Return the (x, y) coordinate for the center point of the cell that contains the specified text.  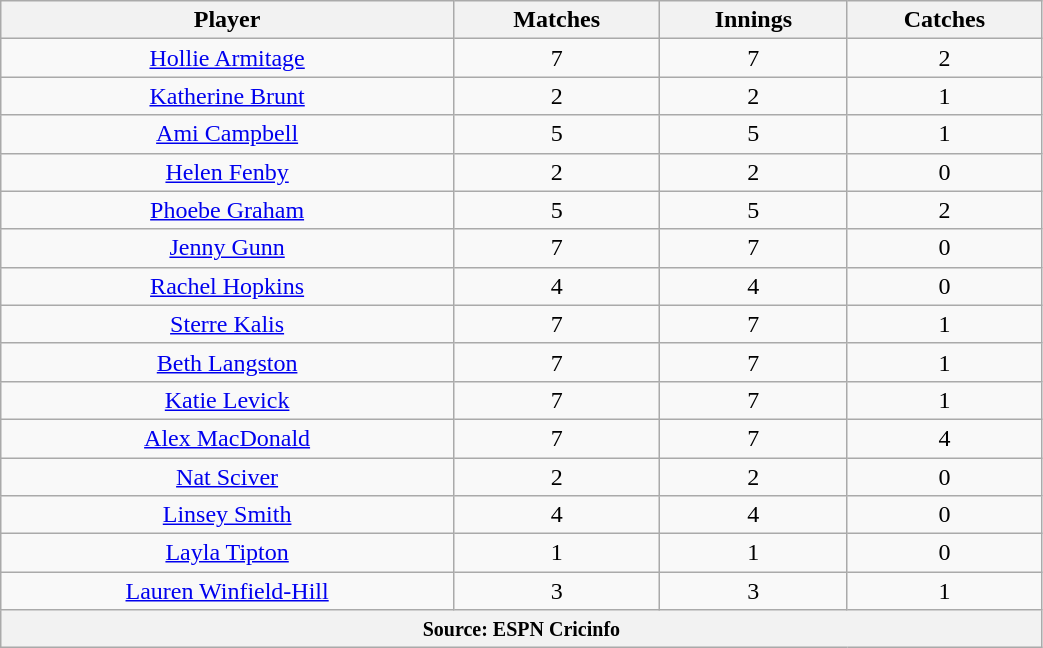
Phoebe Graham (228, 210)
Sterre Kalis (228, 324)
Rachel Hopkins (228, 286)
Katie Levick (228, 400)
Layla Tipton (228, 553)
Katherine Brunt (228, 96)
Matches (556, 20)
Jenny Gunn (228, 248)
Ami Campbell (228, 134)
Source: ESPN Cricinfo (522, 629)
Alex MacDonald (228, 438)
Nat Sciver (228, 477)
Lauren Winfield-Hill (228, 591)
Hollie Armitage (228, 58)
Innings (754, 20)
Player (228, 20)
Beth Langston (228, 362)
Catches (944, 20)
Linsey Smith (228, 515)
Helen Fenby (228, 172)
